Locate the cell with the specified text and output its [X, Y] center coordinate. 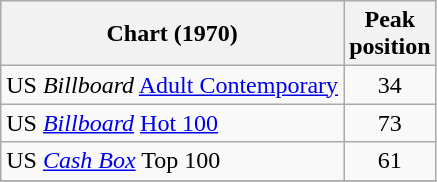
Chart (1970) [172, 34]
Peakposition [390, 34]
US Billboard Adult Contemporary [172, 85]
61 [390, 161]
US Cash Box Top 100 [172, 161]
US Billboard Hot 100 [172, 123]
34 [390, 85]
73 [390, 123]
